Return the [X, Y] coordinate for the center point of the cell that contains the specified text.  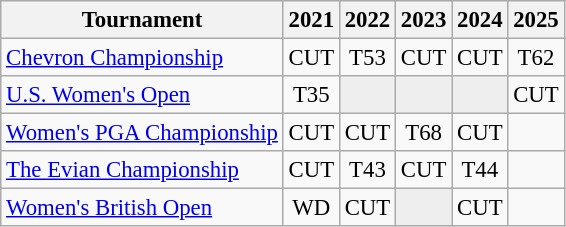
2022 [367, 20]
Women's British Open [142, 208]
Tournament [142, 20]
T43 [367, 170]
T62 [536, 58]
2021 [311, 20]
Women's PGA Championship [142, 133]
The Evian Championship [142, 170]
T35 [311, 95]
Chevron Championship [142, 58]
2024 [480, 20]
T44 [480, 170]
2025 [536, 20]
WD [311, 208]
U.S. Women's Open [142, 95]
T68 [424, 133]
T53 [367, 58]
2023 [424, 20]
